Pinpoint the cell where the given text exists, returning its [X, Y] midpoint coordinate. 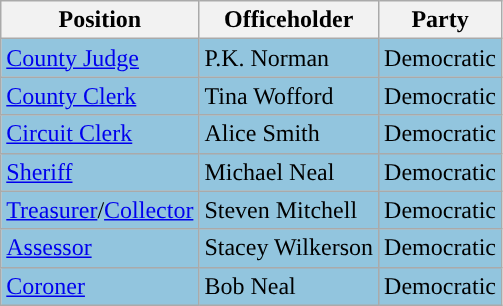
Coroner [100, 286]
Alice Smith [289, 134]
Stacey Wilkerson [289, 248]
Assessor [100, 248]
Circuit Clerk [100, 134]
Tina Wofford [289, 96]
Steven Mitchell [289, 210]
Sheriff [100, 172]
Officeholder [289, 20]
Party [440, 20]
Position [100, 20]
Treasurer/Collector [100, 210]
Bob Neal [289, 286]
County Clerk [100, 96]
Michael Neal [289, 172]
P.K. Norman [289, 58]
County Judge [100, 58]
